Identify which cell holds the provided text, then report its (X, Y) central coordinate. 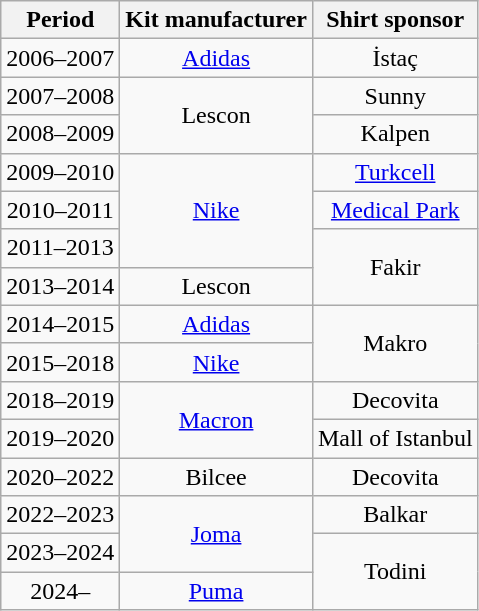
Todini (395, 572)
2009–2010 (60, 172)
Balkar (395, 515)
Macron (216, 419)
2015–2018 (60, 362)
İstaç (395, 58)
Sunny (395, 96)
2020–2022 (60, 477)
Shirt sponsor (395, 20)
2024– (60, 591)
2023–2024 (60, 553)
2019–2020 (60, 438)
Bilcee (216, 477)
Fakir (395, 267)
Mall of Istanbul (395, 438)
Turkcell (395, 172)
Medical Park (395, 210)
2008–2009 (60, 134)
2022–2023 (60, 515)
Period (60, 20)
Joma (216, 534)
2011–2013 (60, 248)
2007–2008 (60, 96)
Puma (216, 591)
2006–2007 (60, 58)
Kalpen (395, 134)
2010–2011 (60, 210)
Kit manufacturer (216, 20)
2014–2015 (60, 324)
Makro (395, 343)
2013–2014 (60, 286)
2018–2019 (60, 400)
